Output the [X, Y] coordinate of the center of the cell containing the given text.  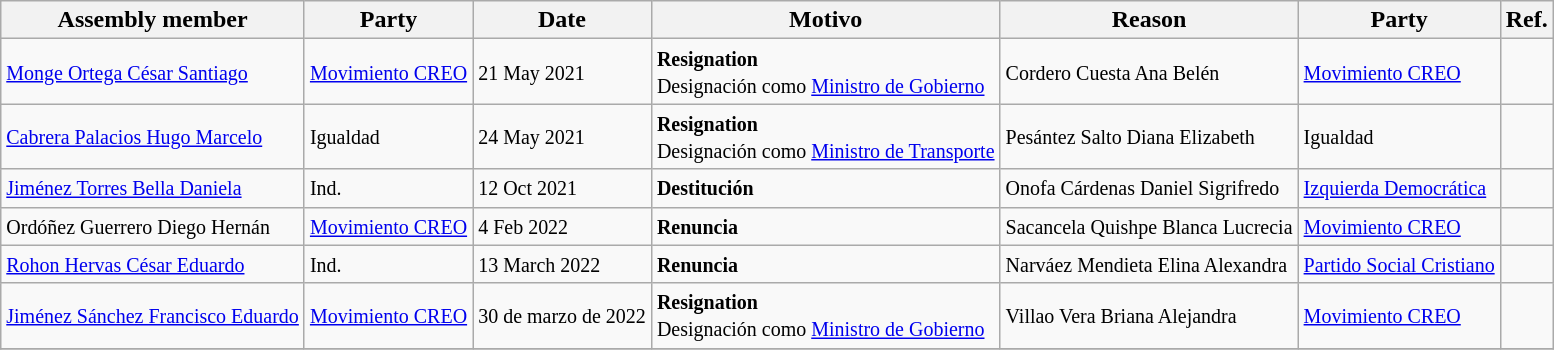
Sacancela Quishpe Blanca Lucrecia [1149, 226]
Cordero Cuesta Ana Belén [1149, 72]
24 May 2021 [562, 136]
Onofa Cárdenas Daniel Sigrifredo [1149, 188]
Partido Social Cristiano [1399, 264]
Date [562, 20]
21 May 2021 [562, 72]
Monge Ortega César Santiago [153, 72]
Assembly member [153, 20]
Rohon Hervas César Eduardo [153, 264]
Ref. [1526, 20]
Villao Vera Briana Alejandra [1149, 316]
Motivo [826, 20]
13 March 2022 [562, 264]
Izquierda Democrática [1399, 188]
Cabrera Palacios Hugo Marcelo [153, 136]
4 Feb 2022 [562, 226]
Jiménez Sánchez Francisco Eduardo [153, 316]
30 de marzo de 2022 [562, 316]
Pesántez Salto Diana Elizabeth [1149, 136]
Jiménez Torres Bella Daniela [153, 188]
12 Oct 2021 [562, 188]
Ordóñez Guerrero Diego Hernán [153, 226]
Destitución [826, 188]
Reason [1149, 20]
Narváez Mendieta Elina Alexandra [1149, 264]
ResignationDesignación como Ministro de Transporte [826, 136]
